Return the [X, Y] coordinate for the center point of the cell that contains the specified text.  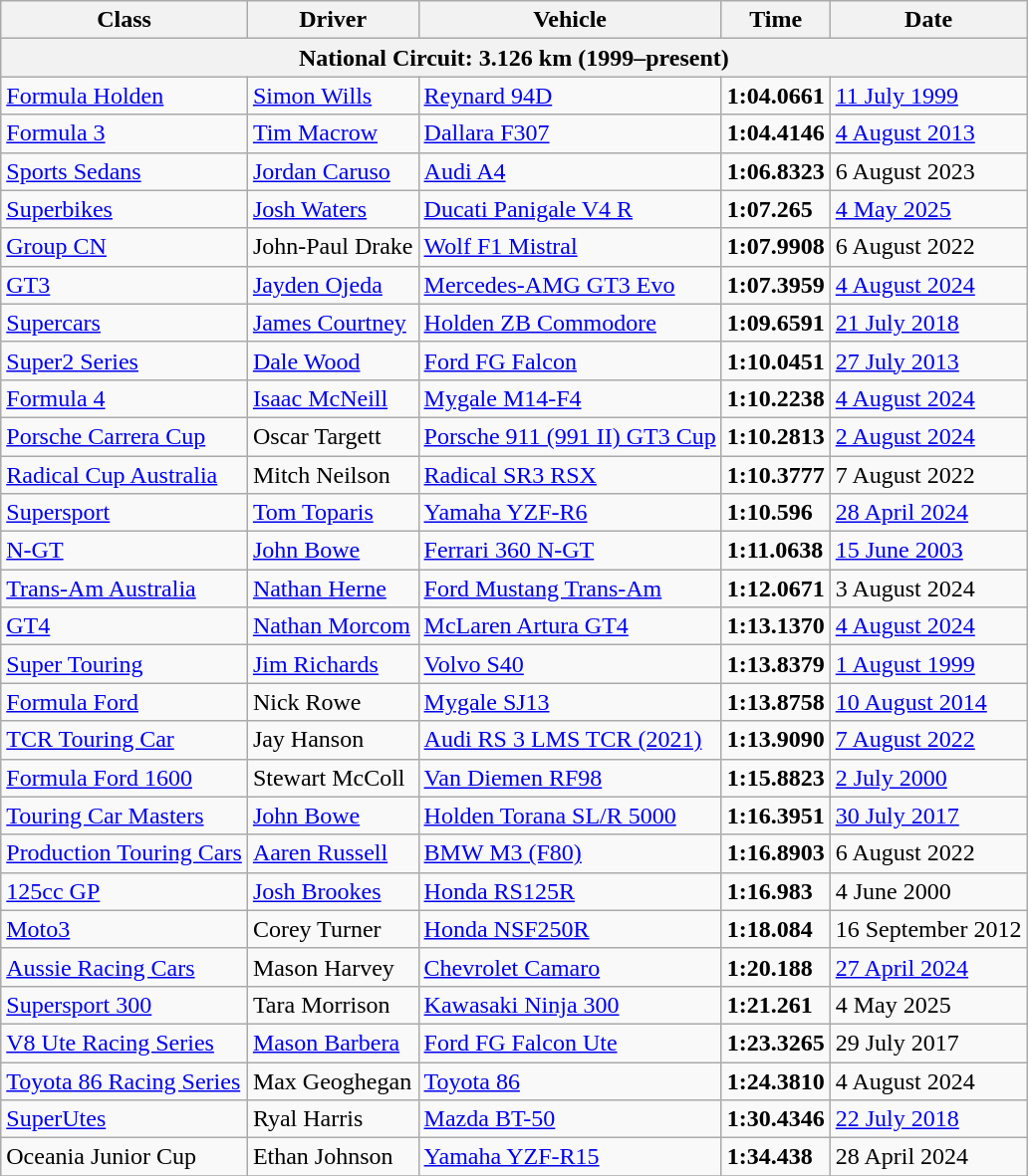
Radical Cup Australia [125, 475]
1:13.9090 [775, 740]
BMW M3 (F80) [570, 853]
Formula 4 [125, 398]
Stewart McColl [333, 778]
1:16.3951 [775, 816]
1:13.8379 [775, 664]
15 June 2003 [928, 551]
Jay Hanson [333, 740]
1 August 1999 [928, 664]
1:13.1370 [775, 626]
Jordan Caruso [333, 171]
1:10.3777 [775, 475]
Isaac McNeill [333, 398]
Vehicle [570, 20]
Ducati Panigale V4 R [570, 209]
Supersport 300 [125, 1005]
Nathan Herne [333, 588]
Oceania Junior Cup [125, 1157]
Jayden Ojeda [333, 285]
Ferrari 360 N-GT [570, 551]
1:34.438 [775, 1157]
Date [928, 20]
22 July 2018 [928, 1119]
Mazda BT-50 [570, 1119]
1:18.084 [775, 929]
Van Diemen RF98 [570, 778]
Time [775, 20]
Aussie Racing Cars [125, 967]
Yamaha YZF-R6 [570, 513]
16 September 2012 [928, 929]
Simon Wills [333, 96]
V8 Ute Racing Series [125, 1043]
Josh Brookes [333, 891]
1:16.8903 [775, 853]
Porsche Carrera Cup [125, 436]
Max Geoghegan [333, 1080]
Super2 Series [125, 360]
Dale Wood [333, 360]
1:23.3265 [775, 1043]
Ford FG Falcon Ute [570, 1043]
Ryal Harris [333, 1119]
1:24.3810 [775, 1080]
Holden ZB Commodore [570, 323]
Honda RS125R [570, 891]
Volvo S40 [570, 664]
1:11.0638 [775, 551]
Tom Toparis [333, 513]
Moto3 [125, 929]
Corey Turner [333, 929]
125cc GP [125, 891]
Driver [333, 20]
11 July 1999 [928, 96]
Class [125, 20]
John-Paul Drake [333, 247]
Production Touring Cars [125, 853]
1:10.2238 [775, 398]
Yamaha YZF-R15 [570, 1157]
N-GT [125, 551]
Mygale M14-F4 [570, 398]
1:04.4146 [775, 133]
Ethan Johnson [333, 1157]
Toyota 86 [570, 1080]
21 July 2018 [928, 323]
29 July 2017 [928, 1043]
GT4 [125, 626]
1:10.596 [775, 513]
Nathan Morcom [333, 626]
1:07.265 [775, 209]
Toyota 86 Racing Series [125, 1080]
Superbikes [125, 209]
Aaren Russell [333, 853]
Jim Richards [333, 664]
Formula Holden [125, 96]
Tara Morrison [333, 1005]
1:09.6591 [775, 323]
Nick Rowe [333, 702]
1:10.0451 [775, 360]
Trans-Am Australia [125, 588]
6 August 2023 [928, 171]
1:06.8323 [775, 171]
Chevrolet Camaro [570, 967]
GT3 [125, 285]
1:04.0661 [775, 96]
Audi A4 [570, 171]
Radical SR3 RSX [570, 475]
Mitch Neilson [333, 475]
27 April 2024 [928, 967]
Mason Harvey [333, 967]
1:10.2813 [775, 436]
1:30.4346 [775, 1119]
Formula Ford 1600 [125, 778]
Touring Car Masters [125, 816]
Formula Ford [125, 702]
Mygale SJ13 [570, 702]
1:12.0671 [775, 588]
TCR Touring Car [125, 740]
Wolf F1 Mistral [570, 247]
1:16.983 [775, 891]
Dallara F307 [570, 133]
Ford FG Falcon [570, 360]
Sports Sedans [125, 171]
McLaren Artura GT4 [570, 626]
2 July 2000 [928, 778]
Mercedes-AMG GT3 Evo [570, 285]
Reynard 94D [570, 96]
3 August 2024 [928, 588]
Mason Barbera [333, 1043]
1:20.188 [775, 967]
1:15.8823 [775, 778]
4 June 2000 [928, 891]
27 July 2013 [928, 360]
Josh Waters [333, 209]
Tim Macrow [333, 133]
Supersport [125, 513]
Formula 3 [125, 133]
Holden Torana SL/R 5000 [570, 816]
Super Touring [125, 664]
Porsche 911 (991 II) GT3 Cup [570, 436]
National Circuit: 3.126 km (1999–present) [514, 58]
Kawasaki Ninja 300 [570, 1005]
Ford Mustang Trans-Am [570, 588]
Honda NSF250R [570, 929]
1:13.8758 [775, 702]
1:07.9908 [775, 247]
Group CN [125, 247]
James Courtney [333, 323]
10 August 2014 [928, 702]
30 July 2017 [928, 816]
Supercars [125, 323]
1:07.3959 [775, 285]
2 August 2024 [928, 436]
Oscar Targett [333, 436]
Audi RS 3 LMS TCR (2021) [570, 740]
SuperUtes [125, 1119]
4 August 2013 [928, 133]
1:21.261 [775, 1005]
